Output the (x, y) coordinate of the center of the cell containing the given text.  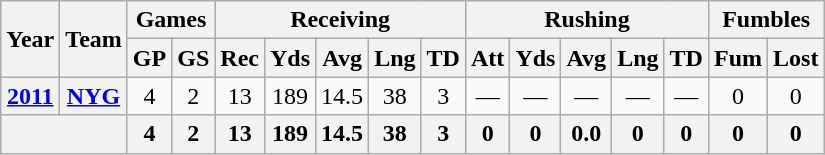
Att (487, 58)
NYG (94, 96)
Year (30, 39)
Receiving (340, 20)
Lost (796, 58)
2011 (30, 96)
0.0 (586, 134)
GS (194, 58)
Fum (738, 58)
Team (94, 39)
Games (170, 20)
Rushing (586, 20)
GP (149, 58)
Rec (240, 58)
Fumbles (766, 20)
